Return [X, Y] of the center of cell containing provided text 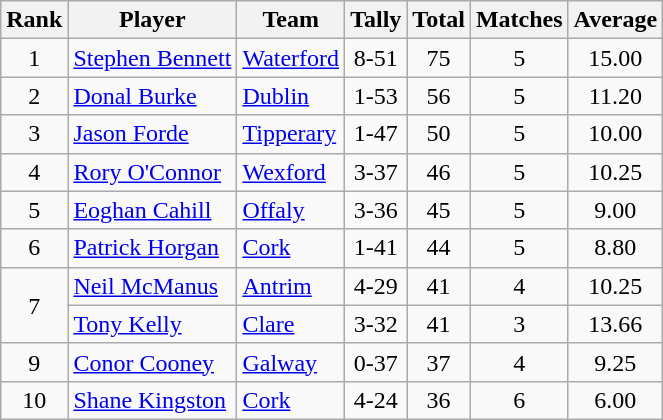
Total [439, 20]
Average [616, 20]
56 [439, 96]
36 [439, 400]
3-32 [376, 324]
4-29 [376, 286]
Donal Burke [152, 96]
Dublin [291, 96]
1 [34, 58]
44 [439, 248]
Patrick Horgan [152, 248]
Eoghan Cahill [152, 210]
50 [439, 134]
9.25 [616, 362]
Galway [291, 362]
Rory O'Connor [152, 172]
Tally [376, 20]
11.20 [616, 96]
1-47 [376, 134]
Tipperary [291, 134]
7 [34, 305]
3-37 [376, 172]
37 [439, 362]
3-36 [376, 210]
10.00 [616, 134]
15.00 [616, 58]
Clare [291, 324]
Neil McManus [152, 286]
8-51 [376, 58]
9 [34, 362]
Offaly [291, 210]
Shane Kingston [152, 400]
2 [34, 96]
Team [291, 20]
Stephen Bennett [152, 58]
Jason Forde [152, 134]
Wexford [291, 172]
10 [34, 400]
Player [152, 20]
Rank [34, 20]
45 [439, 210]
4-24 [376, 400]
8.80 [616, 248]
Waterford [291, 58]
Antrim [291, 286]
6.00 [616, 400]
Conor Cooney [152, 362]
Matches [519, 20]
1-41 [376, 248]
46 [439, 172]
13.66 [616, 324]
0-37 [376, 362]
9.00 [616, 210]
1-53 [376, 96]
75 [439, 58]
Tony Kelly [152, 324]
